Extract the [X, Y] coordinate from the center of the cell holding the provided text.  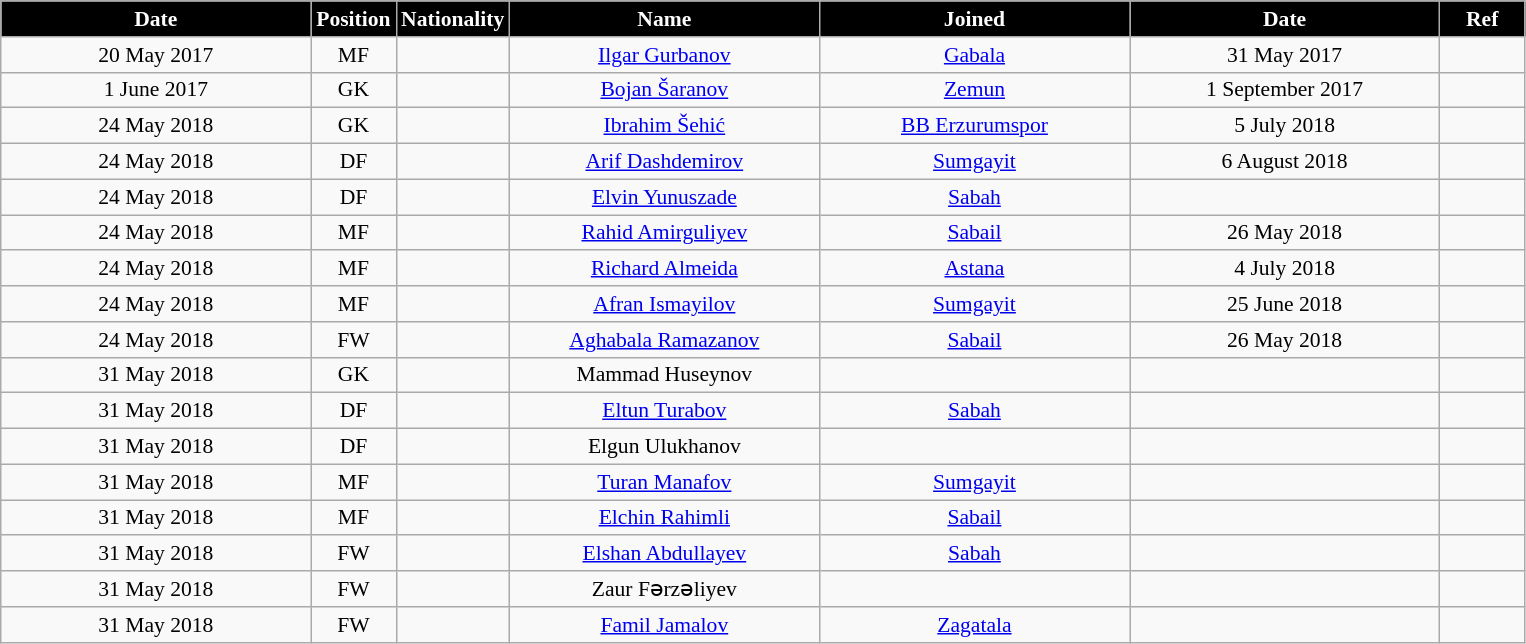
Mammad Huseynov [664, 375]
Gabala [974, 55]
Aghabala Ramazanov [664, 340]
5 July 2018 [1285, 126]
Astana [974, 269]
Eltun Turabov [664, 411]
Turan Manafov [664, 482]
Arif Dashdemirov [664, 162]
Ilgar Gurbanov [664, 55]
Ibrahim Šehić [664, 126]
20 May 2017 [156, 55]
6 August 2018 [1285, 162]
4 July 2018 [1285, 269]
Elchin Rahimli [664, 518]
Elvin Yunuszade [664, 197]
Position [354, 19]
Famil Jamalov [664, 625]
Afran Ismayilov [664, 304]
BB Erzurumspor [974, 126]
Zaur Fərzəliyev [664, 589]
Elgun Ulukhanov [664, 447]
Ref [1482, 19]
31 May 2017 [1285, 55]
1 June 2017 [156, 90]
25 June 2018 [1285, 304]
Name [664, 19]
Zemun [974, 90]
Bojan Šaranov [664, 90]
Zagatala [974, 625]
Elshan Abdullayev [664, 554]
Rahid Amirguliyev [664, 233]
Joined [974, 19]
Richard Almeida [664, 269]
1 September 2017 [1285, 90]
Nationality [452, 19]
